Output the (x, y) coordinate of the center of the cell containing the given text.  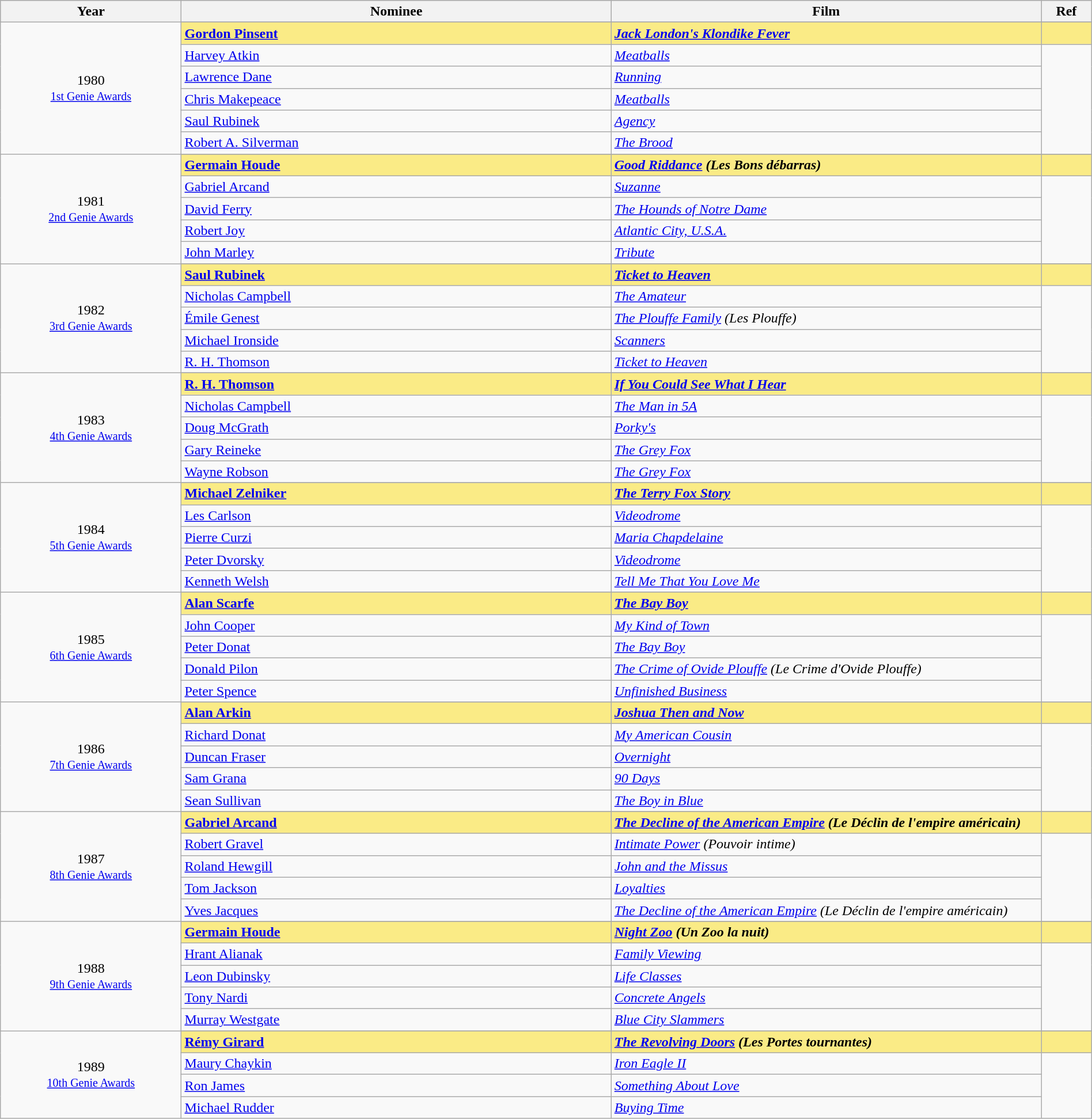
The Man in 5A (826, 406)
Duncan Fraser (396, 757)
The Amateur (826, 297)
Tell Me That You Love Me (826, 581)
Lawrence Dane (396, 77)
Loyalties (826, 888)
The Revolving Doors (Les Portes tournantes) (826, 1042)
Scanners (826, 340)
Les Carlson (396, 515)
Michael Rudder (396, 1107)
Kenneth Welsh (396, 581)
Michael Ironside (396, 340)
Peter Donat (396, 647)
Atlantic City, U.S.A. (826, 230)
Agency (826, 121)
Night Zoo (Un Zoo la nuit) (826, 932)
Good Riddance (Les Bons débarras) (826, 165)
My American Cousin (826, 735)
Alan Scarfe (396, 603)
90 Days (826, 779)
Concrete Angels (826, 998)
Ref (1067, 12)
Harvey Atkin (396, 55)
Blue City Slammers (826, 1020)
Life Classes (826, 976)
Tribute (826, 252)
John Marley (396, 252)
Peter Spence (396, 691)
Tony Nardi (396, 998)
Running (826, 77)
1982 3rd Genie Awards (91, 318)
Ron James (396, 1086)
Suzanne (826, 187)
Yves Jacques (396, 910)
Michael Zelniker (396, 494)
1986 7th Genie Awards (91, 757)
The Boy in Blue (826, 801)
Robert Gravel (396, 844)
Tom Jackson (396, 888)
Rémy Girard (396, 1042)
Chris Makepeace (396, 99)
Richard Donat (396, 735)
The Hounds of Notre Dame (826, 208)
Joshua Then and Now (826, 713)
My Kind of Town (826, 625)
1983 4th Genie Awards (91, 428)
Wayne Robson (396, 472)
Nominee (396, 12)
1985 6th Genie Awards (91, 647)
Family Viewing (826, 954)
Unfinished Business (826, 691)
Intimate Power (Pouvoir intime) (826, 844)
Murray Westgate (396, 1020)
Iron Eagle II (826, 1064)
The Brood (826, 143)
Doug McGrath (396, 428)
Overnight (826, 757)
Leon Dubinsky (396, 976)
If You Could See What I Hear (826, 384)
Pierre Curzi (396, 537)
Maria Chapdelaine (826, 537)
Roland Hewgill (396, 866)
1987 8th Genie Awards (91, 866)
David Ferry (396, 208)
The Crime of Ovide Plouffe (Le Crime d'Ovide Plouffe) (826, 669)
Robert A. Silverman (396, 143)
1989 10th Genie Awards (91, 1075)
1981 2nd Genie Awards (91, 208)
Peter Dvorsky (396, 559)
Gordon Pinsent (396, 33)
Sam Grana (396, 779)
Something About Love (826, 1086)
John and the Missus (826, 866)
Buying Time (826, 1107)
John Cooper (396, 625)
Maury Chaykin (396, 1064)
Porky's (826, 428)
1980 1st Genie Awards (91, 88)
Robert Joy (396, 230)
The Terry Fox Story (826, 494)
Donald Pilon (396, 669)
Hrant Alianak (396, 954)
Gary Reineke (396, 450)
Film (826, 12)
Sean Sullivan (396, 801)
1988 9th Genie Awards (91, 976)
1984 5th Genie Awards (91, 537)
Alan Arkin (396, 713)
The Plouffe Family (Les Plouffe) (826, 318)
Émile Genest (396, 318)
Jack London's Klondike Fever (826, 33)
Year (91, 12)
